Capture the cell that displays the provided text and extract its (x, y) central coordinate. 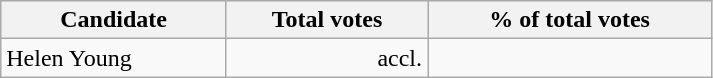
Total votes (326, 20)
% of total votes (570, 20)
Candidate (114, 20)
accl. (326, 58)
Helen Young (114, 58)
